Detect which cell encompasses the target text, then output its [x, y] center coordinate. 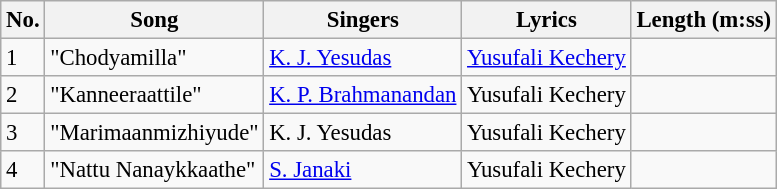
Lyrics [546, 20]
S. Janaki [363, 170]
Singers [363, 20]
No. [23, 20]
1 [23, 58]
"Marimaanmizhiyude" [154, 133]
"Nattu Nanaykkaathe" [154, 170]
3 [23, 133]
2 [23, 95]
Length (m:ss) [704, 20]
4 [23, 170]
K. P. Brahmanandan [363, 95]
Song [154, 20]
"Kanneeraattile" [154, 95]
"Chodyamilla" [154, 58]
